Locate the cell with the specified text and output its [X, Y] center coordinate. 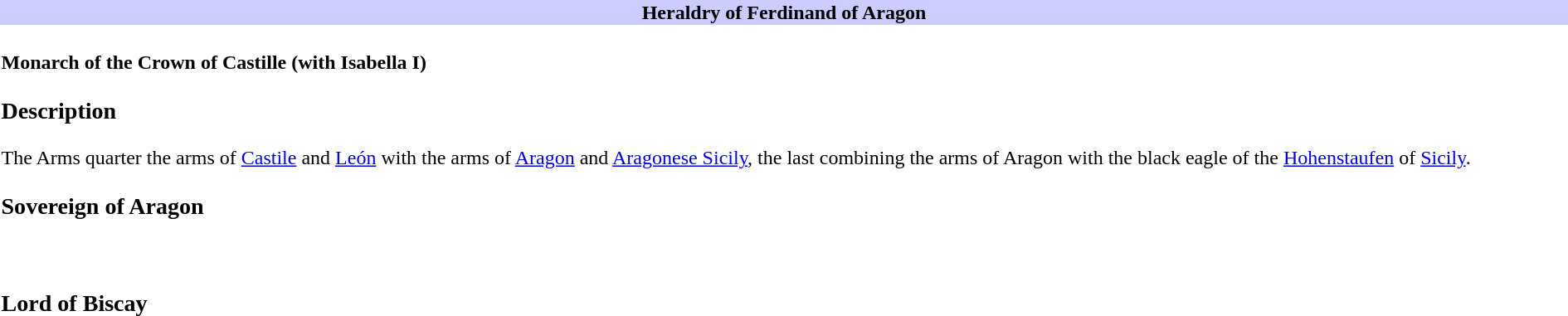
Heraldry of Ferdinand of Aragon [784, 12]
